Identify which cell holds the provided text, then report its [X, Y] central coordinate. 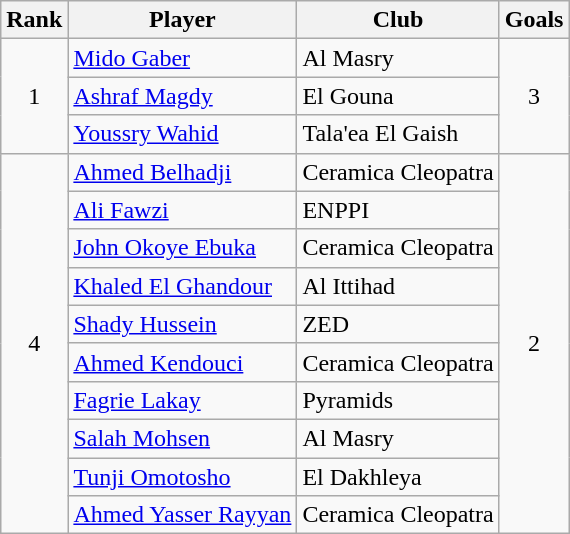
Youssry Wahid [182, 134]
El Dakhleya [398, 477]
ZED [398, 324]
4 [34, 344]
Ashraf Magdy [182, 96]
Shady Hussein [182, 324]
2 [534, 344]
Al Ittihad [398, 286]
Tala'ea El Gaish [398, 134]
Mido Gaber [182, 58]
El Gouna [398, 96]
John Okoye Ebuka [182, 248]
1 [34, 96]
ENPPI [398, 210]
Ahmed Belhadji [182, 172]
Player [182, 20]
3 [534, 96]
Ahmed Yasser Rayyan [182, 515]
Pyramids [398, 400]
Khaled El Ghandour [182, 286]
Ali Fawzi [182, 210]
Club [398, 20]
Goals [534, 20]
Ahmed Kendouci [182, 362]
Tunji Omotosho [182, 477]
Salah Mohsen [182, 438]
Rank [34, 20]
Fagrie Lakay [182, 400]
